Output the (X, Y) coordinate of the center of the cell containing the given text.  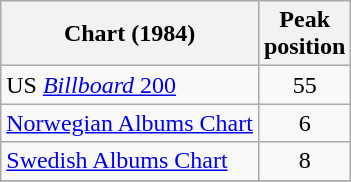
US Billboard 200 (130, 85)
8 (304, 161)
Chart (1984) (130, 34)
55 (304, 85)
Norwegian Albums Chart (130, 123)
Swedish Albums Chart (130, 161)
6 (304, 123)
Peakposition (304, 34)
